Determine the [x, y] coordinate at the center of the cell enclosing the given text.  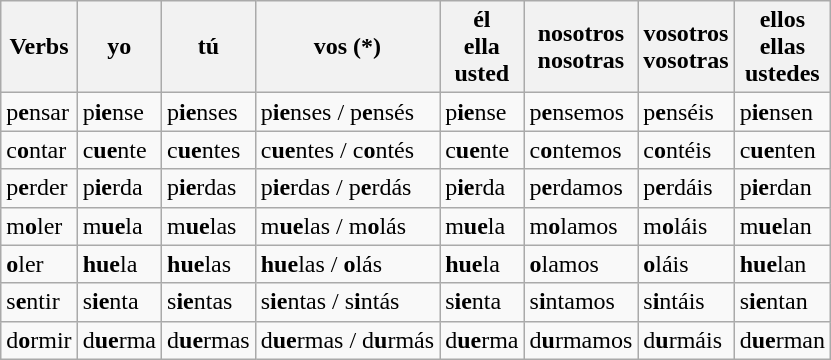
perdamos [581, 188]
huelan [782, 264]
oláis [686, 264]
pierdan [782, 188]
pierdas / perdás [347, 188]
pienses / pensés [347, 112]
pierdas [209, 188]
contar [39, 150]
ellos ellas ustedes [782, 47]
durmamos [581, 340]
sentir [39, 302]
sientas [209, 302]
vos (*) [347, 47]
perder [39, 188]
molamos [581, 226]
contéis [686, 150]
penséis [686, 112]
dormir [39, 340]
yo [119, 47]
pensar [39, 112]
muelas / molás [347, 226]
moler [39, 226]
tú [209, 47]
durmáis [686, 340]
cuentes / contés [347, 150]
pienses [209, 112]
sientan [782, 302]
pensemos [581, 112]
nosotros nosotras [581, 47]
vosotros vosotras [686, 47]
sientas / sintás [347, 302]
moláis [686, 226]
duerman [782, 340]
huelas [209, 264]
perdáis [686, 188]
cuentes [209, 150]
duermas [209, 340]
cuenten [782, 150]
contemos [581, 150]
él ella usted [482, 47]
muelas [209, 226]
sintamos [581, 302]
olamos [581, 264]
huelas / olás [347, 264]
duermas / durmás [347, 340]
piensen [782, 112]
oler [39, 264]
sintáis [686, 302]
Verbs [39, 47]
muelan [782, 226]
